From the cell containing the given text, extract its center point as (X, Y) coordinate. 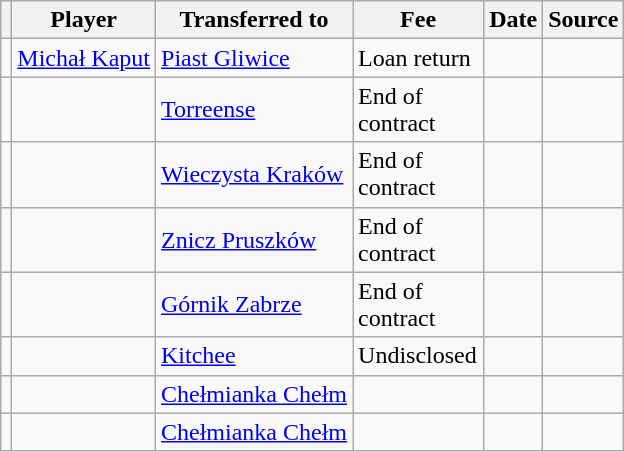
Wieczysta Kraków (254, 174)
Fee (418, 20)
Górnik Zabrze (254, 304)
Player (84, 20)
Transferred to (254, 20)
Undisclosed (418, 356)
Torreense (254, 110)
Kitchee (254, 356)
Loan return (418, 58)
Michał Kaput (84, 58)
Piast Gliwice (254, 58)
Date (514, 20)
Znicz Pruszków (254, 240)
Source (584, 20)
